Determine the (X, Y) coordinate at the center of the cell enclosing the given text.  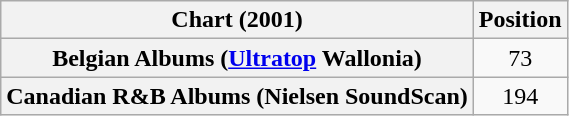
Position (520, 20)
Belgian Albums (Ultratop Wallonia) (238, 58)
194 (520, 96)
73 (520, 58)
Chart (2001) (238, 20)
Canadian R&B Albums (Nielsen SoundScan) (238, 96)
